Return (x, y) of the center of cell containing provided text 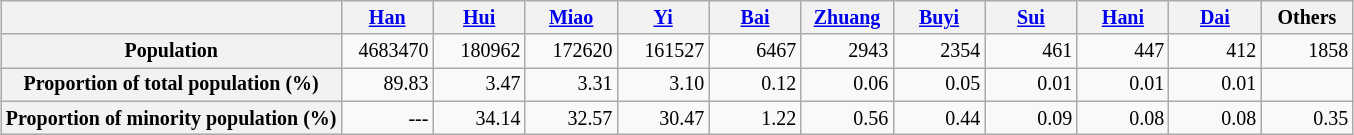
180962 (479, 52)
0.35 (1307, 118)
Yi (663, 18)
172620 (571, 52)
--- (387, 118)
4683470 (387, 52)
34.14 (479, 118)
Zhuang (847, 18)
6467 (755, 52)
0.56 (847, 118)
Dai (1215, 18)
30.47 (663, 118)
Buyi (939, 18)
1.22 (755, 118)
2354 (939, 52)
32.57 (571, 118)
Proportion of minority population (%) (171, 118)
1858 (1307, 52)
2943 (847, 52)
Bai (755, 18)
Others (1307, 18)
0.09 (1031, 118)
161527 (663, 52)
3.10 (663, 84)
461 (1031, 52)
0.44 (939, 118)
3.31 (571, 84)
3.47 (479, 84)
Sui (1031, 18)
Hani (1123, 18)
Han (387, 18)
0.06 (847, 84)
Miao (571, 18)
0.05 (939, 84)
0.12 (755, 84)
89.83 (387, 84)
412 (1215, 52)
Population (171, 52)
Hui (479, 18)
Proportion of total population (%) (171, 84)
447 (1123, 52)
